Find where the given text appears and provide that cell's center as (X, Y) coordinate. 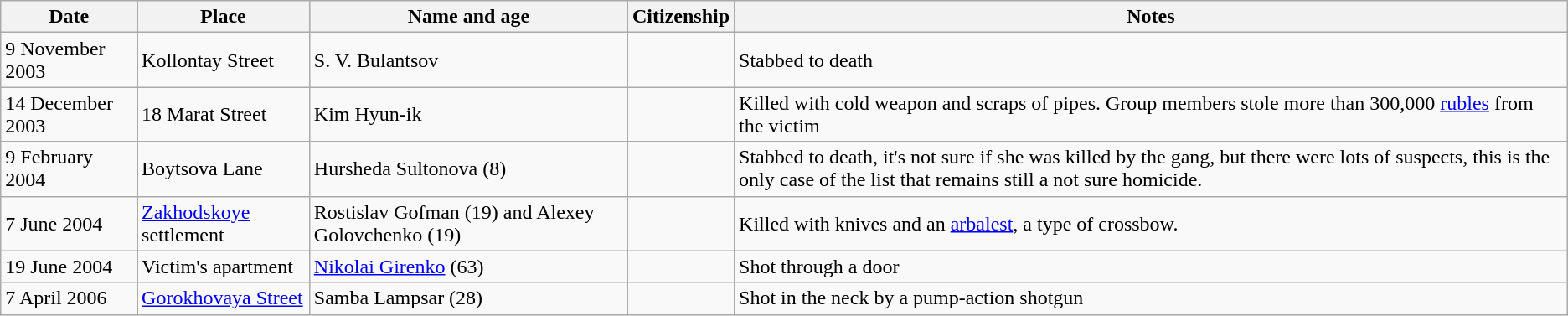
Stabbed to death (1151, 60)
18 Marat Street (224, 114)
19 June 2004 (69, 267)
Kim Hyun-ik (468, 114)
Killed with cold weapon and scraps of pipes. Group members stole more than 300,000 rubles from the victim (1151, 114)
14 December 2003 (69, 114)
Gorokhovaya Street (224, 298)
9 November 2003 (69, 60)
Boytsova Lane (224, 169)
Date (69, 17)
Hursheda Sultonova (8) (468, 169)
Rostislav Gofman (19) and Alexey Golovchenko (19) (468, 223)
S. V. Bulantsov (468, 60)
Killed with knives and an arbalest, a type of crossbow. (1151, 223)
Kollontay Street (224, 60)
Notes (1151, 17)
Place (224, 17)
Zakhodskoye settlement (224, 223)
Victim's apartment (224, 267)
Citizenship (680, 17)
Name and age (468, 17)
Shot in the neck by a pump-action shotgun (1151, 298)
Nikolai Girenko (63) (468, 267)
9 February 2004 (69, 169)
Samba Lampsar (28) (468, 298)
Shot through a door (1151, 267)
7 June 2004 (69, 223)
7 April 2006 (69, 298)
